For the text-containing cell, return its midpoint in (x, y) coordinate format. 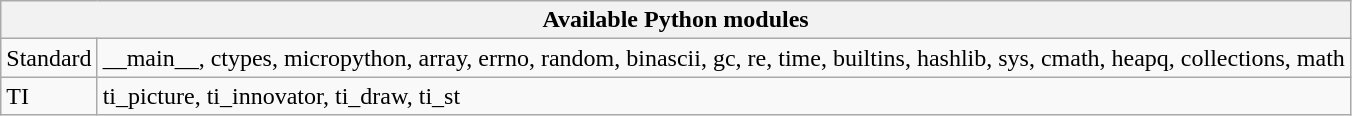
Standard (49, 58)
ti_picture, ti_innovator, ti_draw, ti_st (724, 96)
Available Python modules (676, 20)
__main__, ctypes, micropython, array, errno, random, binascii, gc, re, time, builtins, hashlib, sys, cmath, heapq, collections, math (724, 58)
TI (49, 96)
